Scan for the cell matching the given text and deliver its [X, Y] coordinate at center. 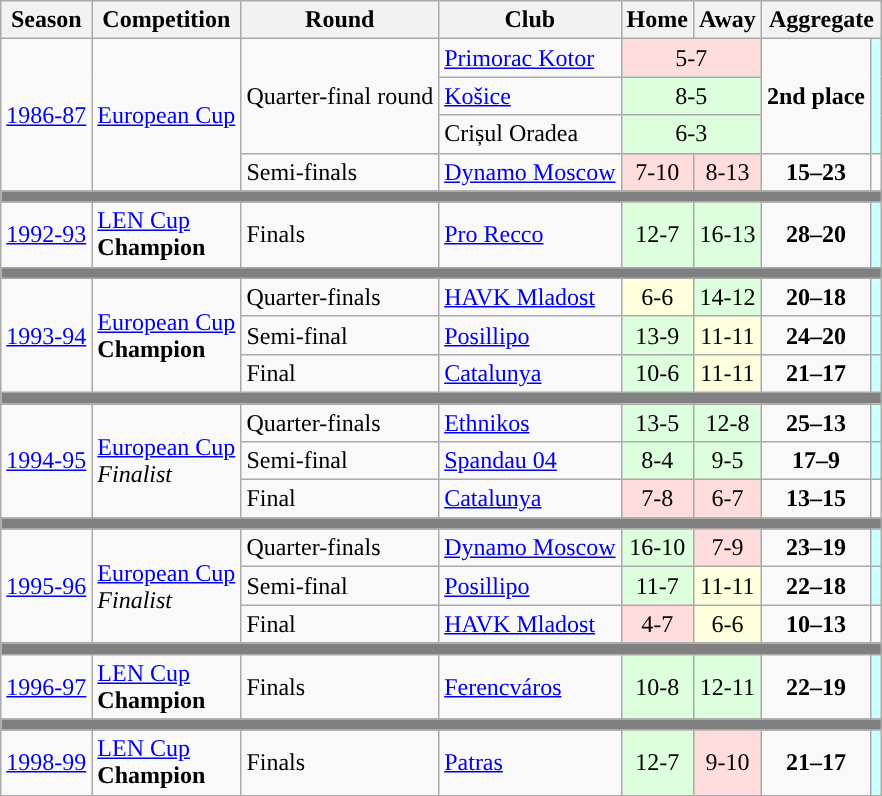
7-8 [657, 499]
Round [340, 20]
5-7 [691, 58]
10-8 [657, 686]
Home [657, 20]
Crișul Oradea [530, 134]
23–19 [816, 548]
Aggregate [821, 20]
15–23 [816, 172]
10-6 [657, 373]
12-11 [727, 686]
8-5 [691, 96]
Competition [166, 20]
9-10 [727, 762]
4-7 [657, 624]
Ethnikos [530, 423]
1992-93 [46, 234]
10–13 [816, 624]
28–20 [816, 234]
2nd place [816, 96]
16-10 [657, 548]
Ferencváros [530, 686]
13-9 [657, 335]
Primorac Kotor [530, 58]
17–9 [816, 461]
Club [530, 20]
1998-99 [46, 762]
11-7 [657, 586]
Spandau 04 [530, 461]
22–18 [816, 586]
1993-94 [46, 335]
6-7 [727, 499]
14-12 [727, 297]
Patras [530, 762]
Season [46, 20]
22–19 [816, 686]
20–18 [816, 297]
1996-97 [46, 686]
25–13 [816, 423]
24–20 [816, 335]
European Cup [166, 115]
Semi-finals [340, 172]
13–15 [816, 499]
Košice [530, 96]
Quarter-final round [340, 96]
9-5 [727, 461]
1995-96 [46, 586]
8-4 [657, 461]
7-10 [657, 172]
1994-95 [46, 461]
16-13 [727, 234]
12-8 [727, 423]
Pro Recco [530, 234]
Away [727, 20]
13-5 [657, 423]
8-13 [727, 172]
6-3 [691, 134]
European Cup Champion [166, 335]
1986-87 [46, 115]
7-9 [727, 548]
